Return the [x, y] coordinate for the center point of the cell that contains the specified text.  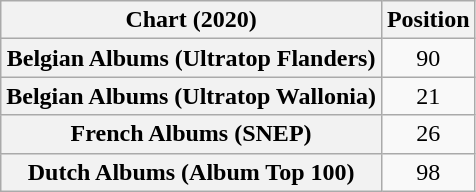
French Albums (SNEP) [192, 134]
Belgian Albums (Ultratop Wallonia) [192, 96]
Dutch Albums (Album Top 100) [192, 172]
21 [428, 96]
98 [428, 172]
Position [428, 20]
Chart (2020) [192, 20]
Belgian Albums (Ultratop Flanders) [192, 58]
26 [428, 134]
90 [428, 58]
